Scan for the cell matching the given text and deliver its (x, y) coordinate at center. 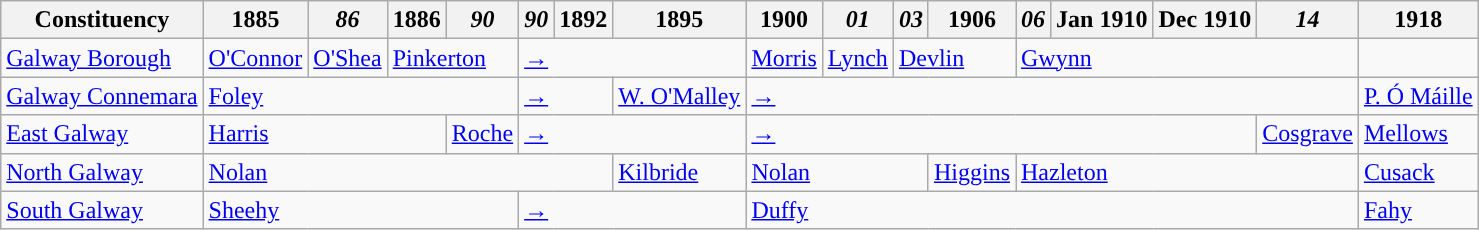
Cusack (1418, 172)
O'Connor (256, 58)
Morris (784, 58)
Dec 1910 (1205, 20)
Cosgrave (1308, 134)
01 (858, 20)
Foley (361, 96)
1892 (584, 20)
86 (348, 20)
Roche (482, 134)
1886 (416, 20)
P. Ó Máille (1418, 96)
Pinkerton (452, 58)
Jan 1910 (1102, 20)
W. O'Malley (680, 96)
O'Shea (348, 58)
Lynch (858, 58)
1900 (784, 20)
14 (1308, 20)
1885 (256, 20)
Kilbride (680, 172)
Constituency (102, 20)
Hazleton (1188, 172)
Galway Borough (102, 58)
Fahy (1418, 210)
06 (1034, 20)
1895 (680, 20)
03 (910, 20)
Mellows (1418, 134)
Duffy (1052, 210)
Gwynn (1188, 58)
Galway Connemara (102, 96)
Sheehy (361, 210)
1906 (972, 20)
North Galway (102, 172)
South Galway (102, 210)
East Galway (102, 134)
Higgins (972, 172)
Devlin (954, 58)
1918 (1418, 20)
Harris (324, 134)
